Output the [x, y] coordinate of the center of the cell containing the given text.  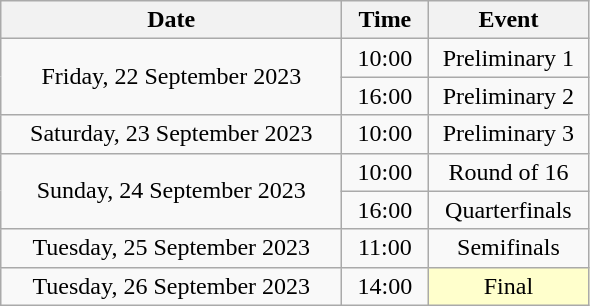
Time [385, 20]
Friday, 22 September 2023 [172, 77]
Date [172, 20]
Tuesday, 26 September 2023 [172, 286]
11:00 [385, 248]
14:00 [385, 286]
Saturday, 23 September 2023 [172, 134]
Tuesday, 25 September 2023 [172, 248]
Preliminary 1 [508, 58]
Final [508, 286]
Preliminary 2 [508, 96]
Semifinals [508, 248]
Sunday, 24 September 2023 [172, 191]
Preliminary 3 [508, 134]
Event [508, 20]
Round of 16 [508, 172]
Quarterfinals [508, 210]
